From the cell containing the given text, extract its center point as [x, y] coordinate. 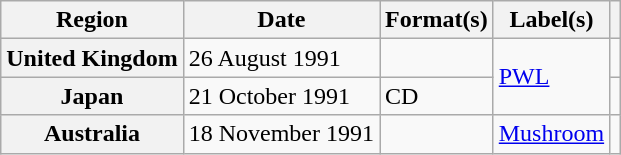
United Kingdom [92, 58]
21 October 1991 [281, 96]
Australia [92, 134]
Japan [92, 96]
Mushroom [551, 134]
Region [92, 20]
Date [281, 20]
CD [437, 96]
Format(s) [437, 20]
Label(s) [551, 20]
PWL [551, 77]
26 August 1991 [281, 58]
18 November 1991 [281, 134]
